Output the (x, y) coordinate of the center of the cell containing the given text.  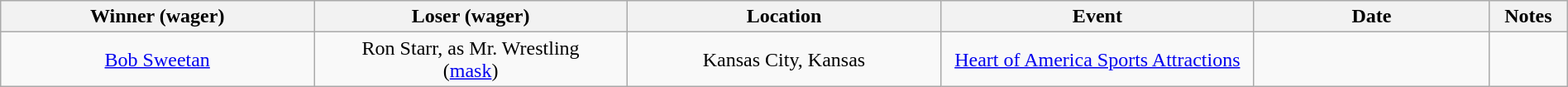
Winner (wager) (157, 17)
Notes (1528, 17)
Event (1097, 17)
Loser (wager) (471, 17)
Bob Sweetan (157, 60)
Heart of America Sports Attractions (1097, 60)
Ron Starr, as Mr. Wrestling(mask) (471, 60)
Kansas City, Kansas (784, 60)
Location (784, 17)
Date (1371, 17)
